Identify which cell holds the provided text, then report its (x, y) central coordinate. 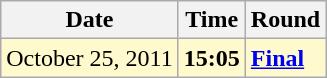
October 25, 2011 (90, 58)
15:05 (212, 58)
Final (285, 58)
Date (90, 20)
Time (212, 20)
Round (285, 20)
